Provide the (X, Y) coordinate of the cell's center where the given text is located.  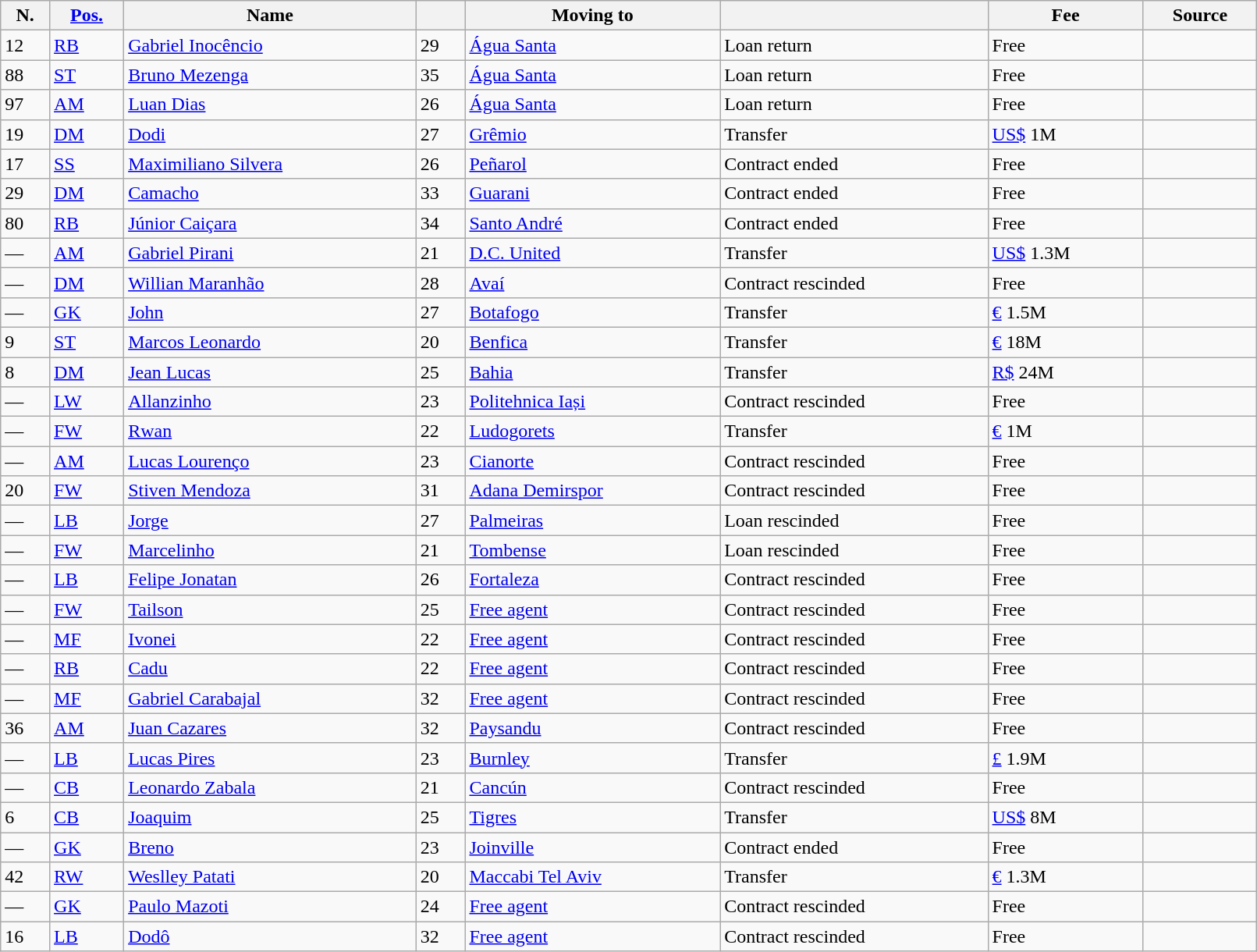
Jean Lucas (270, 372)
€ 1M (1066, 432)
34 (440, 223)
Tailson (270, 609)
Maximiliano Silvera (270, 164)
N. (25, 16)
Lucas Lourenço (270, 461)
John (270, 312)
12 (25, 45)
Gabriel Pirani (270, 253)
Moving to (593, 16)
Camacho (270, 194)
97 (25, 105)
Maccabi Tel Aviv (593, 877)
Allanzinho (270, 402)
R$ 24M (1066, 372)
Fortaleza (593, 580)
Rwan (270, 432)
Ivonei (270, 639)
US$ 8M (1066, 817)
33 (440, 194)
Tombense (593, 550)
Willian Maranhão (270, 282)
Lucas Pires (270, 758)
88 (25, 75)
Marcelinho (270, 550)
€ 1.3M (1066, 877)
Palmeiras (593, 520)
16 (25, 936)
31 (440, 491)
Ludogorets (593, 432)
RW (87, 877)
US$ 1M (1066, 134)
Weslley Patati (270, 877)
Jorge (270, 520)
€ 18M (1066, 342)
Juan Cazares (270, 728)
Santo André (593, 223)
£ 1.9M (1066, 758)
US$ 1.3M (1066, 253)
Botafogo (593, 312)
Name (270, 16)
Gabriel Inocêncio (270, 45)
Source (1200, 16)
Grêmio (593, 134)
Adana Demirspor (593, 491)
Stiven Mendoza (270, 491)
Joinville (593, 847)
Politehnica Iași (593, 402)
Leonardo Zabala (270, 787)
28 (440, 282)
Cianorte (593, 461)
Benfica (593, 342)
Bahia (593, 372)
LW (87, 402)
Bruno Mezenga (270, 75)
6 (25, 817)
Burnley (593, 758)
D.C. United (593, 253)
Felipe Jonatan (270, 580)
19 (25, 134)
36 (25, 728)
Peñarol (593, 164)
SS (87, 164)
Dodô (270, 936)
Luan Dias (270, 105)
35 (440, 75)
Avaí (593, 282)
Cancún (593, 787)
Fee (1066, 16)
8 (25, 372)
Paulo Mazoti (270, 907)
80 (25, 223)
Dodi (270, 134)
17 (25, 164)
42 (25, 877)
Marcos Leonardo (270, 342)
Breno (270, 847)
Cadu (270, 669)
Pos. (87, 16)
Guarani (593, 194)
9 (25, 342)
Júnior Caiçara (270, 223)
24 (440, 907)
Joaquim (270, 817)
Gabriel Carabajal (270, 698)
Paysandu (593, 728)
€ 1.5M (1066, 312)
Tigres (593, 817)
